For the text-containing cell, return its midpoint in (x, y) coordinate format. 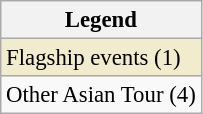
Other Asian Tour (4) (101, 95)
Legend (101, 20)
Flagship events (1) (101, 58)
